Scan for the cell matching the given text and deliver its (x, y) coordinate at center. 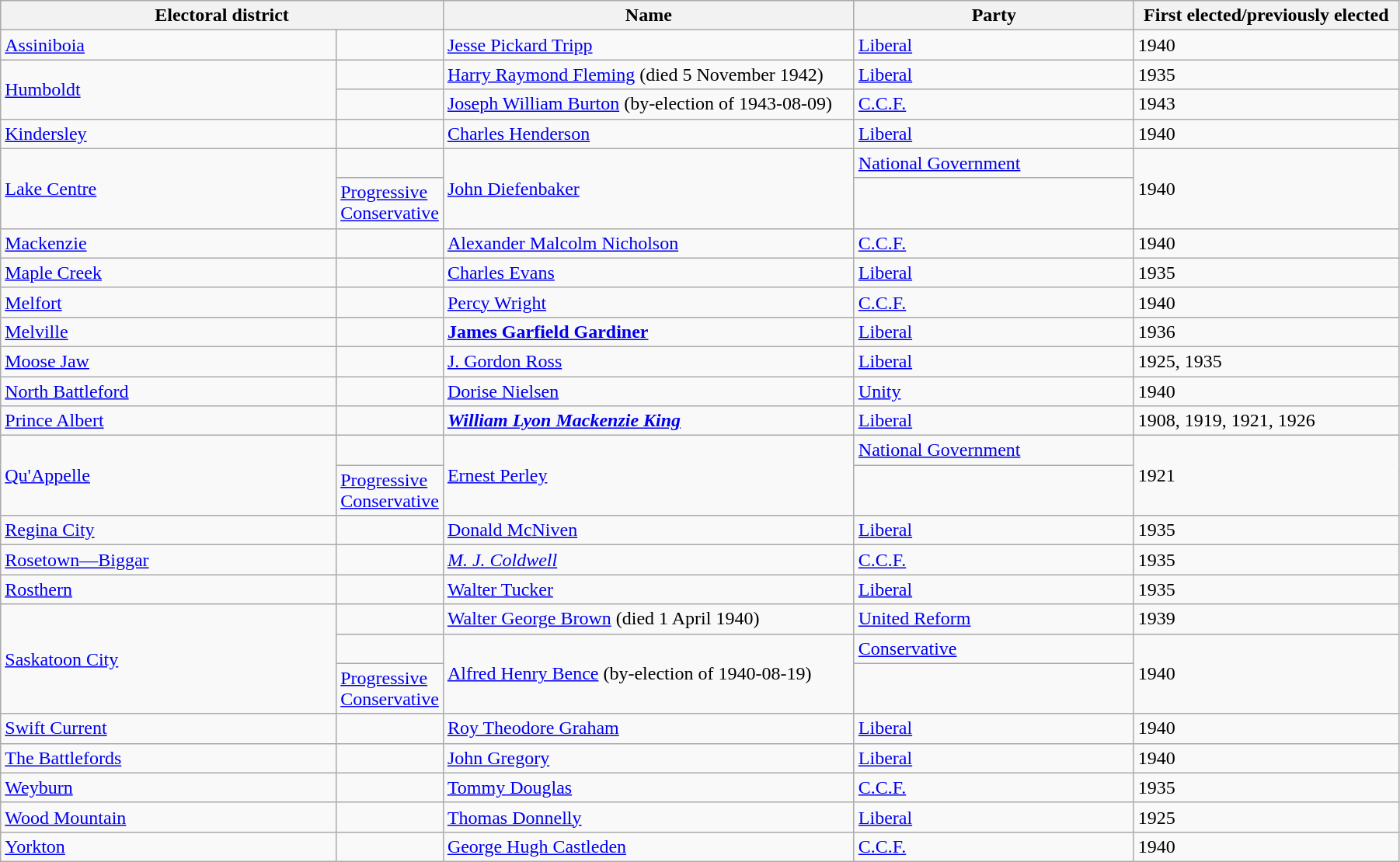
Mackenzie (169, 243)
1925, 1935 (1266, 361)
Charles Henderson (648, 134)
Moose Jaw (169, 361)
Percy Wright (648, 302)
Alexander Malcolm Nicholson (648, 243)
Unity (994, 391)
Rosthern (169, 589)
The Battlefords (169, 758)
John Diefenbaker (648, 188)
Walter Tucker (648, 589)
Regina City (169, 530)
Weyburn (169, 787)
Harry Raymond Fleming (died 5 November 1942) (648, 75)
Charles Evans (648, 273)
Party (994, 16)
Tommy Douglas (648, 787)
John Gregory (648, 758)
Wood Mountain (169, 817)
Assiniboia (169, 45)
Name (648, 16)
M. J. Coldwell (648, 560)
Roy Theodore Graham (648, 728)
United Reform (994, 619)
Swift Current (169, 728)
Prince Albert (169, 421)
Electoral district (222, 16)
North Battleford (169, 391)
Maple Creek (169, 273)
Donald McNiven (648, 530)
J. Gordon Ross (648, 361)
1925 (1266, 817)
First elected/previously elected (1266, 16)
1921 (1266, 475)
Alfred Henry Bence (by-election of 1940-08-19) (648, 674)
Saskatoon City (169, 659)
Ernest Perley (648, 475)
1943 (1266, 104)
Walter George Brown (died 1 April 1940) (648, 619)
Humboldt (169, 89)
Rosetown—Biggar (169, 560)
Yorkton (169, 846)
Dorise Nielsen (648, 391)
Melville (169, 332)
George Hugh Castleden (648, 846)
Joseph William Burton (by-election of 1943-08-09) (648, 104)
1936 (1266, 332)
Lake Centre (169, 188)
1939 (1266, 619)
Thomas Donnelly (648, 817)
Jesse Pickard Tripp (648, 45)
1908, 1919, 1921, 1926 (1266, 421)
William Lyon Mackenzie King (648, 421)
Melfort (169, 302)
Kindersley (169, 134)
James Garfield Gardiner (648, 332)
Qu'Appelle (169, 475)
Conservative (994, 648)
